Return the [X, Y] coordinate for the center point of the cell that contains the specified text.  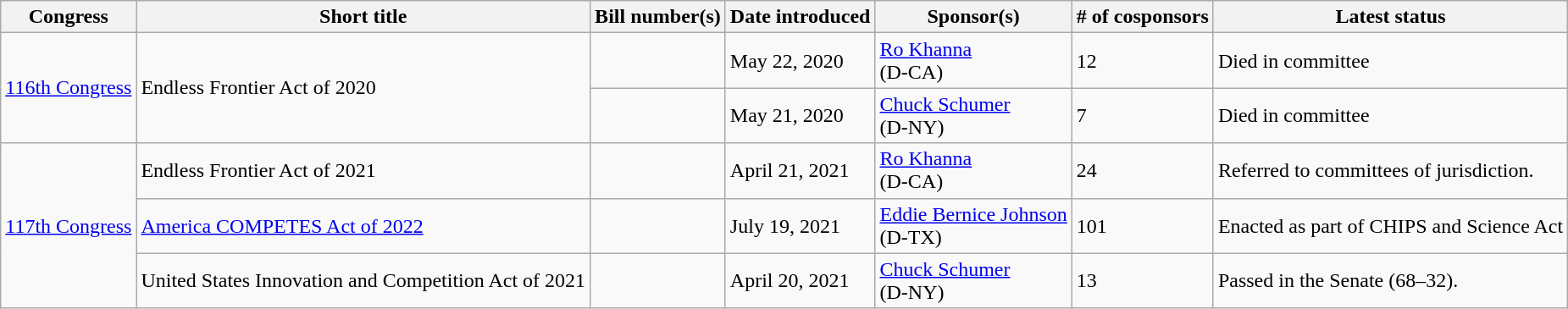
Referred to committees of jurisdiction. [1390, 171]
117th Congress [69, 225]
May 21, 2020 [800, 115]
July 19, 2021 [800, 225]
12 [1142, 61]
Date introduced [800, 17]
Eddie Bernice Johnson(D-TX) [973, 225]
116th Congress [69, 88]
# of cosponsors [1142, 17]
24 [1142, 171]
May 22, 2020 [800, 61]
Bill number(s) [658, 17]
Passed in the Senate (68–32). [1390, 281]
America COMPETES Act of 2022 [363, 225]
April 20, 2021 [800, 281]
Endless Frontier Act of 2020 [363, 88]
Endless Frontier Act of 2021 [363, 171]
United States Innovation and Competition Act of 2021 [363, 281]
April 21, 2021 [800, 171]
101 [1142, 225]
Congress [69, 17]
Enacted as part of CHIPS and Science Act [1390, 225]
7 [1142, 115]
Sponsor(s) [973, 17]
Short title [363, 17]
13 [1142, 281]
Latest status [1390, 17]
